From the cell containing the given text, extract its center point as (X, Y) coordinate. 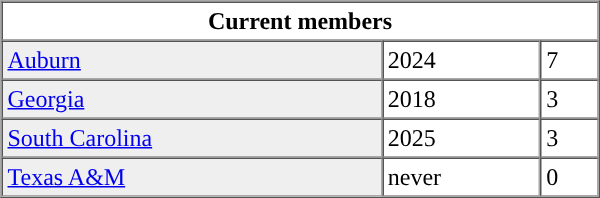
0 (569, 178)
never (461, 178)
2025 (461, 138)
Auburn (192, 60)
7 (569, 60)
2024 (461, 60)
Texas A&M (192, 178)
Georgia (192, 100)
2018 (461, 100)
Current members (300, 22)
South Carolina (192, 138)
